Return [X, Y] of the center of cell containing provided text 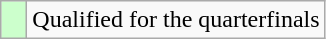
Qualified for the quarterfinals [176, 20]
